Locate the cell with the specified text and output its [X, Y] center coordinate. 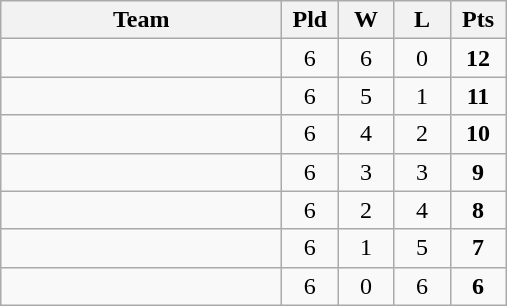
9 [478, 172]
10 [478, 134]
11 [478, 96]
12 [478, 58]
Pld [310, 20]
Team [142, 20]
8 [478, 210]
Pts [478, 20]
L [422, 20]
7 [478, 248]
W [366, 20]
